Scan for the cell matching the given text and deliver its (X, Y) coordinate at center. 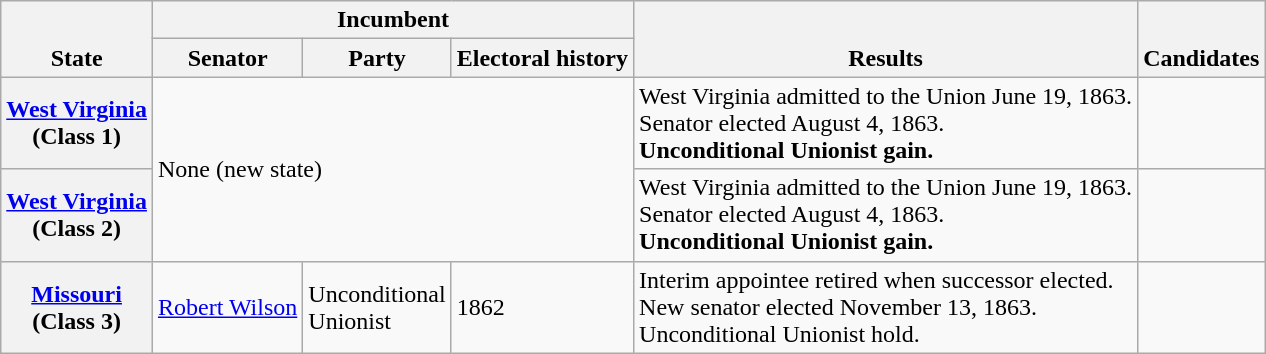
West Virginia(Class 2) (77, 215)
Party (377, 58)
West Virginia(Class 1) (77, 123)
Robert Wilson (227, 307)
Results (886, 39)
UnconditionalUnionist (377, 307)
Incumbent (392, 20)
Candidates (1202, 39)
Missouri(Class 3) (77, 307)
Electoral history (542, 58)
Senator (227, 58)
1862 (542, 307)
State (77, 39)
None (new state) (392, 169)
Interim appointee retired when successor elected.New senator elected November 13, 1863.Unconditional Unionist hold. (886, 307)
